Capture the cell that displays the provided text and extract its (X, Y) central coordinate. 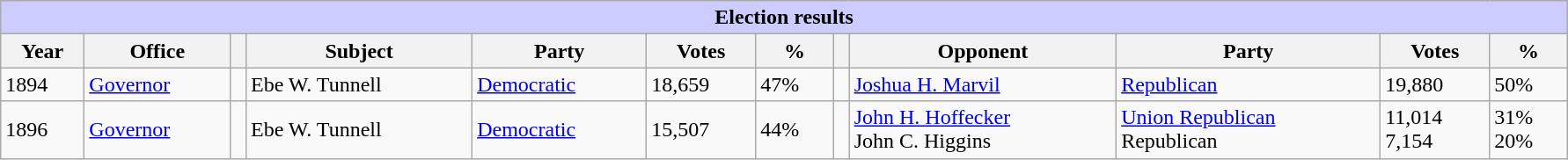
Election results (785, 18)
Office (158, 51)
1894 (42, 84)
44% (795, 130)
Republican (1249, 84)
50% (1529, 84)
15,507 (701, 130)
Year (42, 51)
Subject (359, 51)
11,0147,154 (1435, 130)
Joshua H. Marvil (983, 84)
Union RepublicanRepublican (1249, 130)
47% (795, 84)
John H. HoffeckerJohn C. Higgins (983, 130)
1896 (42, 130)
31%20% (1529, 130)
Opponent (983, 51)
18,659 (701, 84)
19,880 (1435, 84)
